Determine the [x, y] coordinate at the center of the cell enclosing the given text.  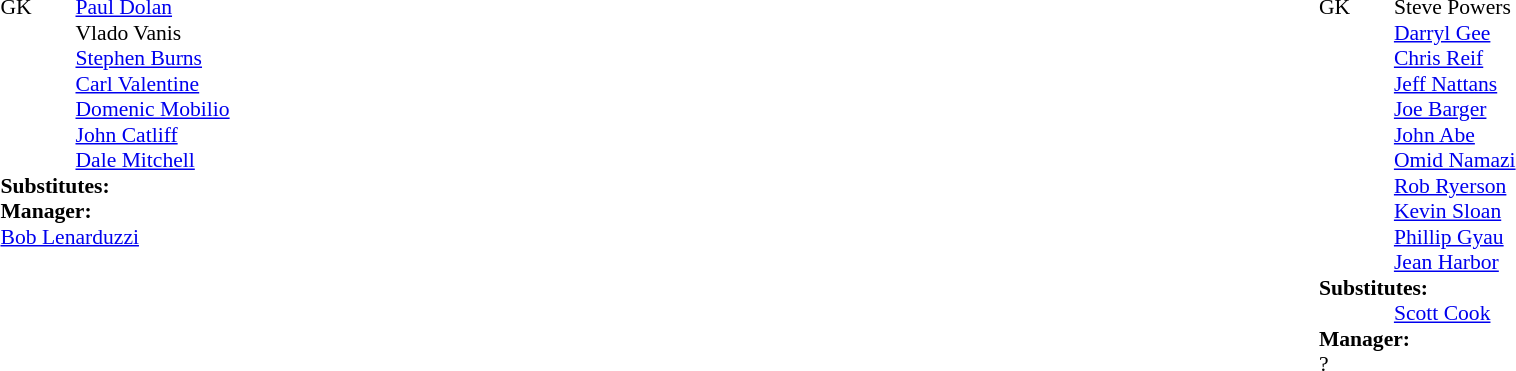
Domenic Mobilio [153, 109]
Scott Cook [1455, 313]
Stephen Burns [153, 59]
Rob Ryerson [1455, 186]
Dale Mitchell [153, 161]
Phillip Gyau [1455, 237]
Bob Lenarduzzi [114, 237]
Jeff Nattans [1455, 84]
Jean Harbor [1455, 263]
Darryl Gee [1455, 33]
Chris Reif [1455, 59]
Vlado Vanis [153, 33]
John Catliff [153, 135]
Carl Valentine [153, 84]
Omid Namazi [1455, 161]
Joe Barger [1455, 109]
John Abe [1455, 135]
Kevin Sloan [1455, 211]
